Scan for the cell matching the given text and deliver its (X, Y) coordinate at center. 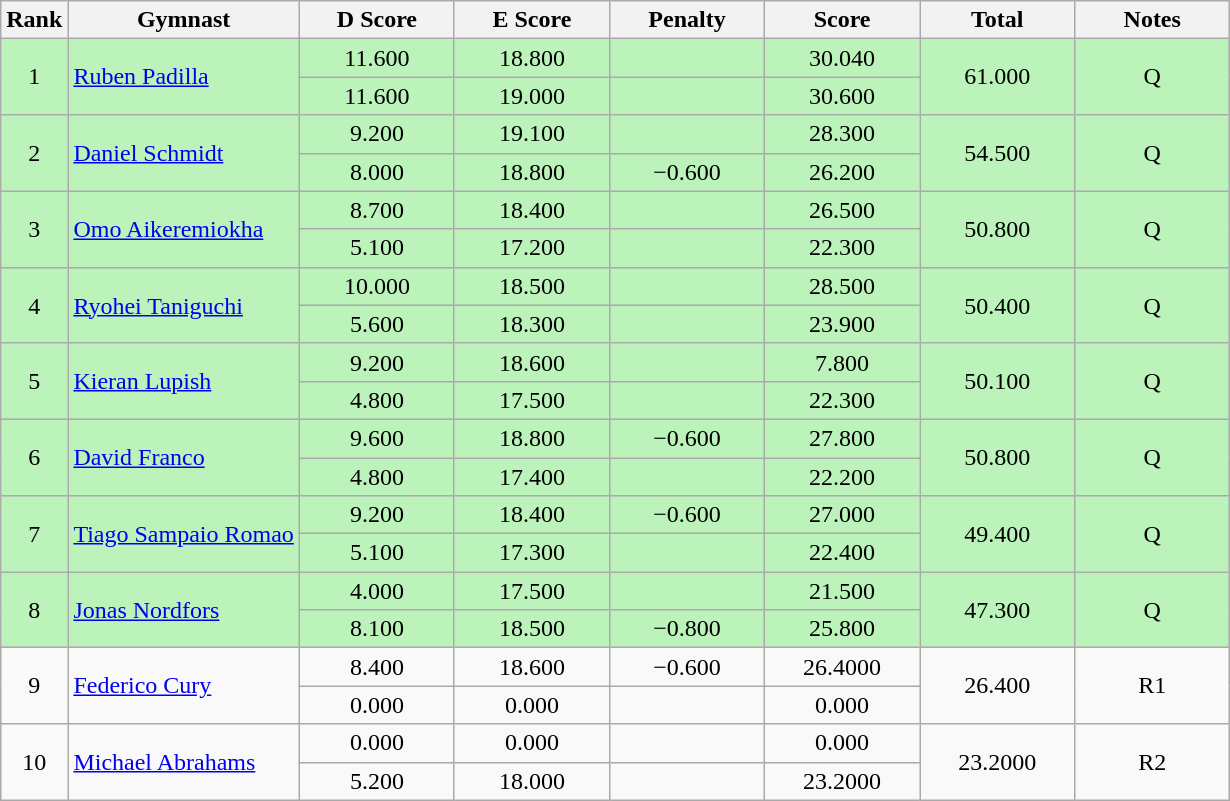
25.800 (842, 629)
Ryohei Taniguchi (184, 305)
4 (34, 305)
2 (34, 153)
Kieran Lupish (184, 381)
R2 (1152, 762)
7 (34, 534)
5 (34, 381)
23.900 (842, 324)
E Score (532, 20)
1 (34, 77)
D Score (376, 20)
R1 (1152, 686)
17.200 (532, 248)
28.500 (842, 286)
18.000 (532, 781)
10 (34, 762)
Total (998, 20)
3 (34, 229)
27.000 (842, 515)
30.040 (842, 58)
28.300 (842, 134)
Federico Cury (184, 686)
Jonas Nordfors (184, 610)
10.000 (376, 286)
8 (34, 610)
22.400 (842, 553)
26.4000 (842, 667)
Daniel Schmidt (184, 153)
49.400 (998, 534)
26.500 (842, 210)
61.000 (998, 77)
8.700 (376, 210)
8.000 (376, 172)
26.200 (842, 172)
17.400 (532, 477)
Omo Aikeremiokha (184, 229)
8.400 (376, 667)
Score (842, 20)
Gymnast (184, 20)
9.600 (376, 438)
Rank (34, 20)
26.400 (998, 686)
50.400 (998, 305)
19.100 (532, 134)
5.200 (376, 781)
22.200 (842, 477)
Tiago Sampaio Romao (184, 534)
David Franco (184, 457)
9 (34, 686)
Michael Abrahams (184, 762)
18.300 (532, 324)
4.000 (376, 591)
6 (34, 457)
−0.800 (686, 629)
30.600 (842, 96)
Notes (1152, 20)
50.100 (998, 381)
54.500 (998, 153)
Ruben Padilla (184, 77)
7.800 (842, 362)
5.600 (376, 324)
8.100 (376, 629)
47.300 (998, 610)
Penalty (686, 20)
21.500 (842, 591)
27.800 (842, 438)
17.300 (532, 553)
19.000 (532, 96)
